Search for the cell housing the specified text and yield its (x, y) center coordinate. 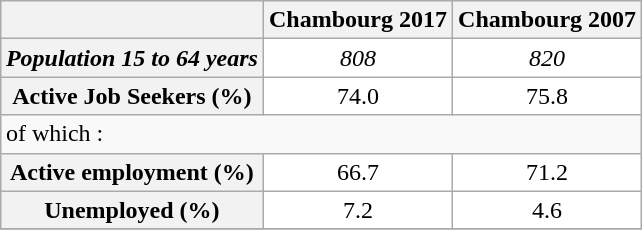
820 (548, 58)
Active Job Seekers (%) (132, 96)
75.8 (548, 96)
Unemployed (%) (132, 210)
66.7 (358, 172)
Active employment (%) (132, 172)
Population 15 to 64 years (132, 58)
71.2 (548, 172)
4.6 (548, 210)
Chambourg 2007 (548, 20)
Chambourg 2017 (358, 20)
7.2 (358, 210)
808 (358, 58)
74.0 (358, 96)
of which : (320, 134)
